Return [X, Y] of the center of cell containing provided text 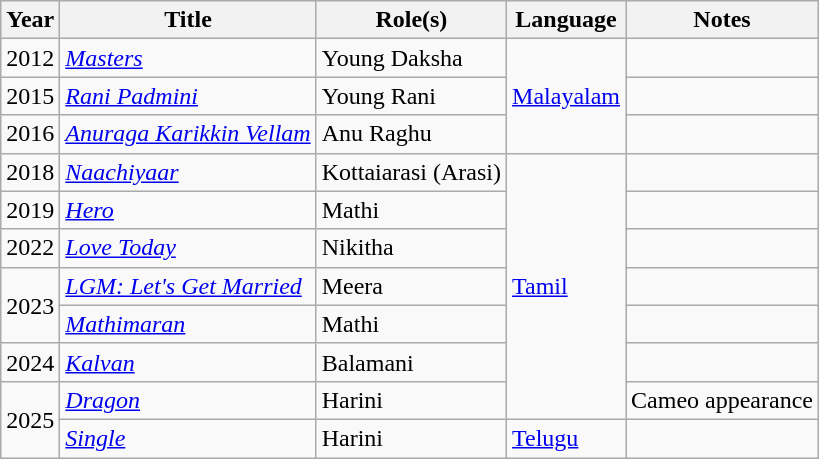
Young Rani [411, 96]
2016 [30, 134]
Anu Raghu [411, 134]
Kottaiarasi (Arasi) [411, 172]
Telugu [566, 438]
Young Daksha [411, 58]
Notes [722, 20]
2019 [30, 210]
2015 [30, 96]
2025 [30, 419]
Naachiyaar [188, 172]
Title [188, 20]
Masters [188, 58]
Kalvan [188, 362]
Dragon [188, 400]
Meera [411, 286]
Anuraga Karikkin Vellam [188, 134]
Balamani [411, 362]
Language [566, 20]
Single [188, 438]
Mathimaran [188, 324]
LGM: Let's Get Married [188, 286]
2024 [30, 362]
Tamil [566, 286]
Nikitha [411, 248]
2018 [30, 172]
Love Today [188, 248]
Cameo appearance [722, 400]
2012 [30, 58]
Malayalam [566, 96]
2023 [30, 305]
Year [30, 20]
Role(s) [411, 20]
Rani Padmini [188, 96]
2022 [30, 248]
Hero [188, 210]
